Locate the cell with the specified text and output its [X, Y] center coordinate. 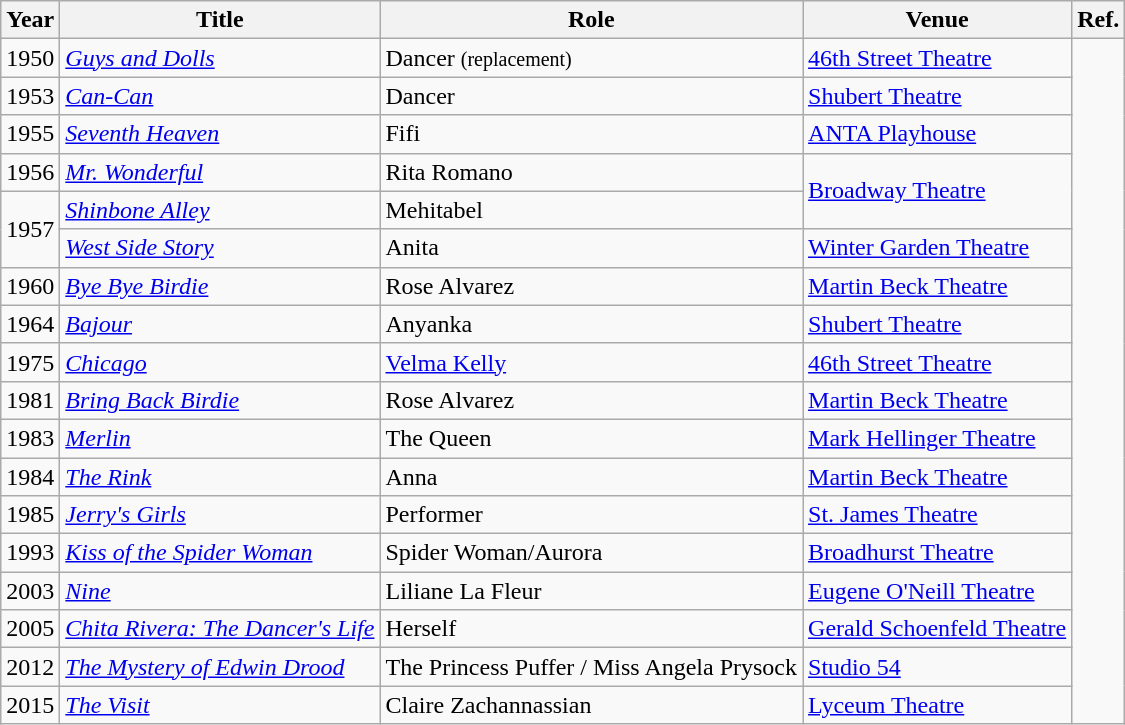
Shinbone Alley [220, 210]
Kiss of the Spider Woman [220, 553]
Broadway Theatre [938, 191]
1955 [30, 134]
2015 [30, 705]
Jerry's Girls [220, 515]
West Side Story [220, 248]
Eugene O'Neill Theatre [938, 591]
Venue [938, 20]
1964 [30, 324]
Ref. [1098, 20]
Bajour [220, 324]
1956 [30, 172]
Merlin [220, 438]
Mark Hellinger Theatre [938, 438]
1957 [30, 229]
Studio 54 [938, 667]
Seventh Heaven [220, 134]
The Queen [592, 438]
1984 [30, 477]
Nine [220, 591]
Title [220, 20]
Mehitabel [592, 210]
1993 [30, 553]
Can-Can [220, 96]
Spider Woman/Aurora [592, 553]
Velma Kelly [592, 362]
1981 [30, 400]
Dancer (replacement) [592, 58]
1953 [30, 96]
The Rink [220, 477]
Broadhurst Theatre [938, 553]
Bring Back Birdie [220, 400]
Guys and Dolls [220, 58]
Chita Rivera: The Dancer's Life [220, 629]
Dancer [592, 96]
1975 [30, 362]
The Princess Puffer / Miss Angela Prysock [592, 667]
2003 [30, 591]
1960 [30, 286]
Anyanka [592, 324]
Role [592, 20]
1950 [30, 58]
Liliane La Fleur [592, 591]
Performer [592, 515]
Fifi [592, 134]
1985 [30, 515]
Chicago [220, 362]
Mr. Wonderful [220, 172]
2005 [30, 629]
St. James Theatre [938, 515]
2012 [30, 667]
Herself [592, 629]
The Visit [220, 705]
Winter Garden Theatre [938, 248]
The Mystery of Edwin Drood [220, 667]
Anna [592, 477]
Lyceum Theatre [938, 705]
Year [30, 20]
Claire Zachannassian [592, 705]
Bye Bye Birdie [220, 286]
Anita [592, 248]
Gerald Schoenfeld Theatre [938, 629]
Rita Romano [592, 172]
ANTA Playhouse [938, 134]
1983 [30, 438]
